Determine the (X, Y) coordinate at the center of the cell enclosing the given text.  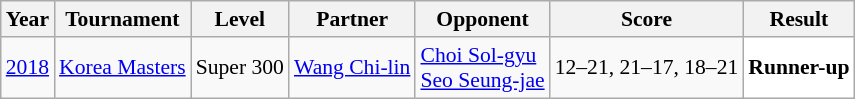
Choi Sol-gyu Seo Seung-jae (482, 68)
Score (647, 19)
Opponent (482, 19)
Korea Masters (122, 68)
Wang Chi-lin (352, 68)
Partner (352, 19)
Year (28, 19)
12–21, 21–17, 18–21 (647, 68)
Tournament (122, 19)
Level (240, 19)
Super 300 (240, 68)
Result (798, 19)
2018 (28, 68)
Runner-up (798, 68)
